Identify which cell holds the provided text, then report its [x, y] central coordinate. 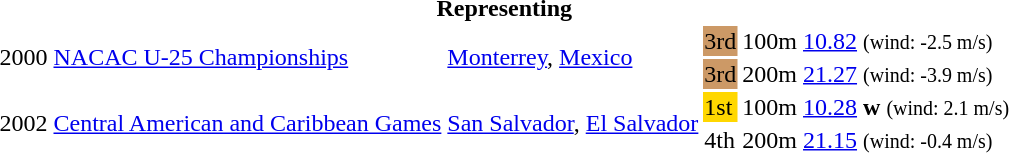
1st [720, 107]
200m [770, 74]
Monterrey, Mexico [573, 58]
NACAC U-25 Championships [248, 58]
